From the cell containing the given text, extract its center point as [X, Y] coordinate. 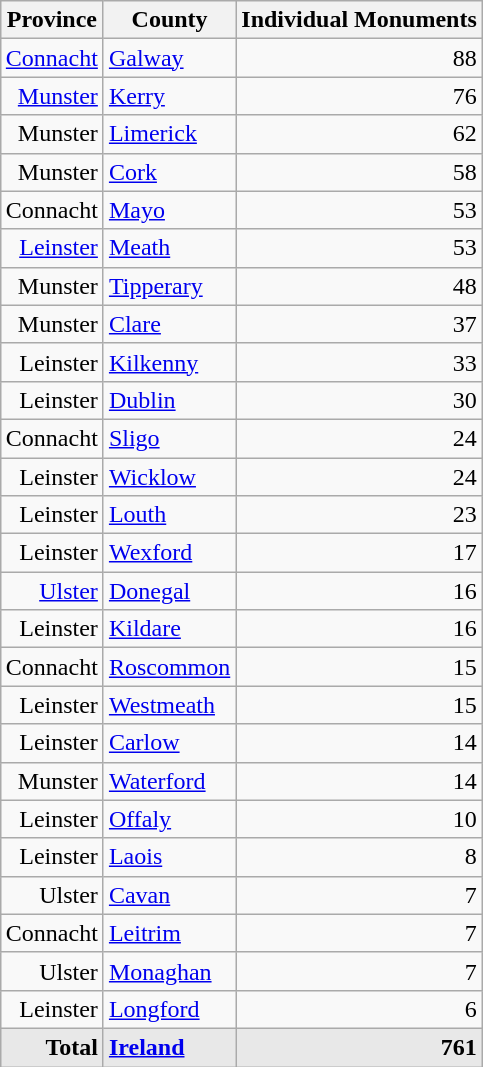
Roscommon [169, 667]
76 [359, 96]
58 [359, 172]
88 [359, 58]
Total [52, 1047]
Leitrim [169, 933]
Mayo [169, 210]
37 [359, 324]
Sligo [169, 438]
Meath [169, 248]
Longford [169, 1009]
8 [359, 857]
33 [359, 362]
Dublin [169, 400]
10 [359, 819]
48 [359, 286]
Cork [169, 172]
Wicklow [169, 477]
Province [52, 20]
6 [359, 1009]
Tipperary [169, 286]
Laois [169, 857]
Offaly [169, 819]
30 [359, 400]
62 [359, 134]
Carlow [169, 743]
Waterford [169, 781]
761 [359, 1047]
Westmeath [169, 705]
Donegal [169, 591]
23 [359, 515]
Galway [169, 58]
Cavan [169, 895]
Wexford [169, 553]
Ireland [169, 1047]
Kilkenny [169, 362]
Kerry [169, 96]
17 [359, 553]
Louth [169, 515]
Individual Monuments [359, 20]
Kildare [169, 629]
County [169, 20]
Clare [169, 324]
Monaghan [169, 971]
Limerick [169, 134]
